Determine the [x, y] coordinate at the center of the cell enclosing the given text.  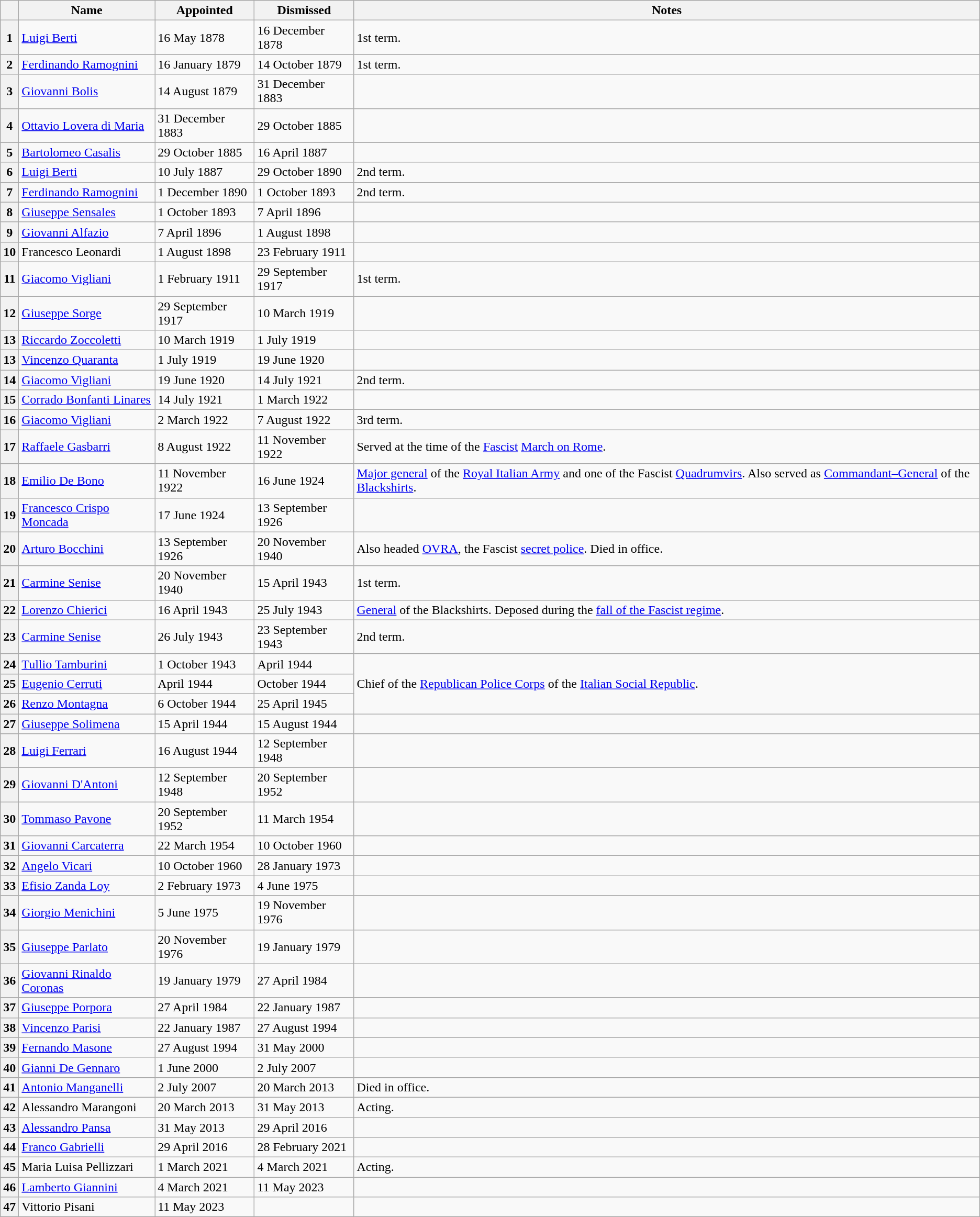
42 [9, 1107]
17 June 1924 [205, 515]
22 March 1954 [205, 846]
23 September 1943 [304, 637]
15 August 1944 [304, 724]
Renzo Montagna [87, 704]
26 [9, 704]
1 March 2021 [205, 1167]
16 May 1878 [205, 38]
Antonio Manganelli [87, 1087]
Alessandro Pansa [87, 1127]
46 [9, 1187]
15 April 1943 [304, 583]
25 July 1943 [304, 610]
Gianni De Gennaro [87, 1067]
14 October 1879 [304, 64]
27 [9, 724]
19 November 1976 [304, 913]
Angelo Vicari [87, 866]
Riccardo Zoccoletti [87, 340]
1 [9, 38]
20 [9, 549]
Died in office. [667, 1087]
39 [9, 1047]
1 March 1922 [304, 400]
Giovanni Carcaterra [87, 846]
21 [9, 583]
October 1944 [304, 684]
8 [9, 212]
5 [9, 152]
30 [9, 819]
Giovanni D'Antoni [87, 785]
Alessandro Marangoni [87, 1107]
15 April 1944 [205, 724]
Giorgio Menichini [87, 913]
23 February 1911 [304, 252]
Arturo Bocchini [87, 549]
28 February 2021 [304, 1147]
5 June 1975 [205, 913]
Emilio De Bono [87, 481]
Vincenzo Parisi [87, 1028]
2 March 1922 [205, 420]
Efisio Zanda Loy [87, 886]
40 [9, 1067]
23 [9, 637]
29 [9, 785]
11 March 1954 [304, 819]
Eugenio Cerruti [87, 684]
Luigi Ferrari [87, 751]
Giovanni Bolis [87, 91]
Ottavio Lovera di Maria [87, 126]
Tullio Tamburini [87, 664]
1 December 1890 [205, 192]
35 [9, 946]
43 [9, 1127]
Chief of the Republican Police Corps of the Italian Social Republic. [667, 684]
28 [9, 751]
General of the Blackshirts. Deposed during the fall of the Fascist regime. [667, 610]
Giuseppe Parlato [87, 946]
3rd term. [667, 420]
Bartolomeo Casalis [87, 152]
10 July 1887 [205, 172]
25 April 1945 [304, 704]
38 [9, 1028]
Giovanni Alfazio [87, 232]
24 [9, 664]
Name [87, 10]
11 [9, 278]
Raffaele Gasbarri [87, 447]
28 January 1973 [304, 866]
16 August 1944 [205, 751]
32 [9, 866]
Giuseppe Solimena [87, 724]
16 April 1887 [304, 152]
17 [9, 447]
19 [9, 515]
Franco Gabrielli [87, 1147]
14 August 1879 [205, 91]
7 August 1922 [304, 420]
Giuseppe Sensales [87, 212]
18 [9, 481]
47 [9, 1207]
26 July 1943 [205, 637]
Giuseppe Porpora [87, 1008]
31 [9, 846]
15 [9, 400]
9 [9, 232]
Lorenzo Chierici [87, 610]
Tommaso Pavone [87, 819]
7 [9, 192]
6 [9, 172]
41 [9, 1087]
Also headed OVRA, the Fascist secret police. Died in office. [667, 549]
37 [9, 1008]
Corrado Bonfanti Linares [87, 400]
12 [9, 313]
36 [9, 981]
2 [9, 64]
Francesco Leonardi [87, 252]
4 [9, 126]
33 [9, 886]
16 June 1924 [304, 481]
3 [9, 91]
22 [9, 610]
Giovanni Rinaldo Coronas [87, 981]
Major general of the Royal Italian Army and one of the Fascist Quadrumvirs. Also served as Commandant–General of the Blackshirts. [667, 481]
20 November 1976 [205, 946]
Appointed [205, 10]
Vincenzo Quaranta [87, 360]
Maria Luisa Pellizzari [87, 1167]
45 [9, 1167]
6 October 1944 [205, 704]
1 October 1943 [205, 664]
34 [9, 913]
Francesco Crispo Moncada [87, 515]
Notes [667, 10]
8 August 1922 [205, 447]
10 [9, 252]
25 [9, 684]
Lamberto Giannini [87, 1187]
Dismissed [304, 10]
Giuseppe Sorge [87, 313]
16 January 1879 [205, 64]
Served at the time of the Fascist March on Rome. [667, 447]
4 June 1975 [304, 886]
29 October 1890 [304, 172]
Fernando Masone [87, 1047]
31 May 2000 [304, 1047]
14 [9, 380]
2 February 1973 [205, 886]
1 June 2000 [205, 1067]
16 [9, 420]
16 December 1878 [304, 38]
Vittorio Pisani [87, 1207]
44 [9, 1147]
1 February 1911 [205, 278]
16 April 1943 [205, 610]
